Detect which cell encompasses the target text, then output its [X, Y] center coordinate. 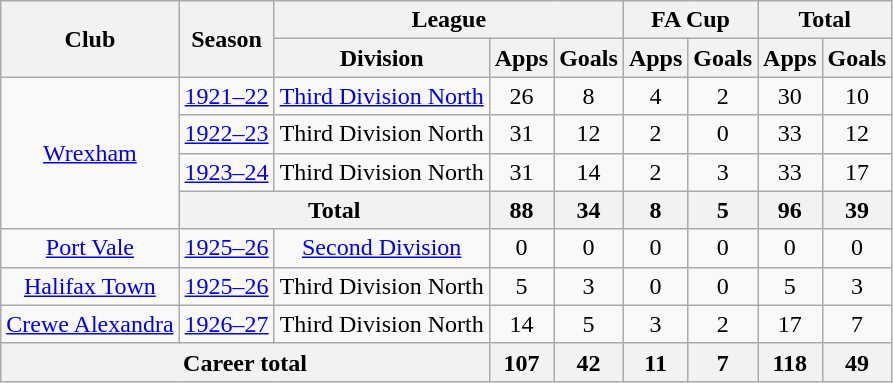
Second Division [382, 248]
107 [521, 362]
96 [790, 210]
FA Cup [690, 20]
1921–22 [226, 96]
88 [521, 210]
League [448, 20]
49 [857, 362]
1922–23 [226, 134]
1926–27 [226, 324]
26 [521, 96]
42 [589, 362]
30 [790, 96]
Club [90, 39]
4 [655, 96]
11 [655, 362]
10 [857, 96]
39 [857, 210]
118 [790, 362]
Port Vale [90, 248]
Career total [245, 362]
Division [382, 58]
1923–24 [226, 172]
Crewe Alexandra [90, 324]
Halifax Town [90, 286]
34 [589, 210]
Season [226, 39]
Wrexham [90, 153]
